Pinpoint the cell where the given text exists, returning its (X, Y) midpoint coordinate. 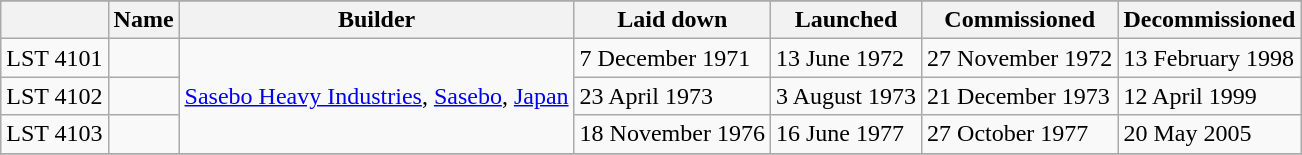
12 April 1999 (1210, 96)
Builder (376, 20)
27 October 1977 (1020, 134)
Commissioned (1020, 20)
LST 4102 (54, 96)
18 November 1976 (672, 134)
21 December 1973 (1020, 96)
Name (144, 20)
Decommissioned (1210, 20)
13 February 1998 (1210, 58)
Launched (846, 20)
LST 4101 (54, 58)
LST 4103 (54, 134)
13 June 1972 (846, 58)
23 April 1973 (672, 96)
Sasebo Heavy Industries, Sasebo, Japan (376, 96)
7 December 1971 (672, 58)
3 August 1973 (846, 96)
Laid down (672, 20)
20 May 2005 (1210, 134)
27 November 1972 (1020, 58)
16 June 1977 (846, 134)
